Return the (X, Y) coordinate for the center point of the cell that contains the specified text.  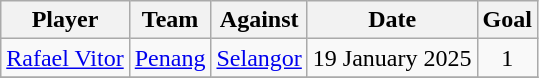
19 January 2025 (392, 58)
Rafael Vitor (65, 58)
Penang (170, 58)
Against (259, 20)
Team (170, 20)
Date (392, 20)
Selangor (259, 58)
1 (507, 58)
Goal (507, 20)
Player (65, 20)
